Provide the [x, y] coordinate of the cell's center where the given text is located.  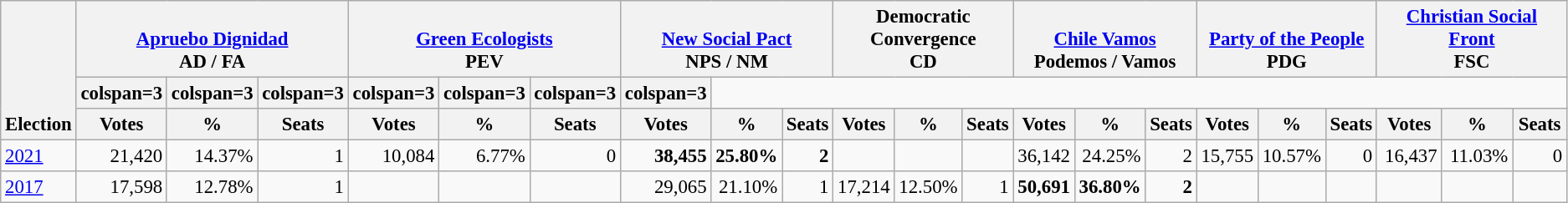
17,598 [121, 187]
Green EcologistsPEV [484, 39]
29,065 [665, 187]
12.78% [212, 187]
Christian Social FrontFSC [1471, 39]
14.37% [212, 156]
36.80% [1109, 187]
25.80% [746, 156]
21,420 [121, 156]
16,437 [1409, 156]
Chile VamosPodemos / Vamos [1104, 39]
10.57% [1292, 156]
2017 [38, 187]
11.03% [1478, 156]
2021 [38, 156]
38,455 [665, 156]
24.25% [1109, 156]
Party of the PeoplePDG [1287, 39]
15,755 [1227, 156]
21.10% [746, 187]
36,142 [1044, 156]
17,214 [863, 187]
Apruebo DignidadAD / FA [213, 39]
6.77% [484, 156]
New Social PactNPS / NM [726, 39]
Election [38, 70]
50,691 [1044, 187]
DemocraticConvergenceCD [924, 39]
10,084 [393, 156]
12.50% [929, 187]
